Locate the cell with the specified text and output its (x, y) center coordinate. 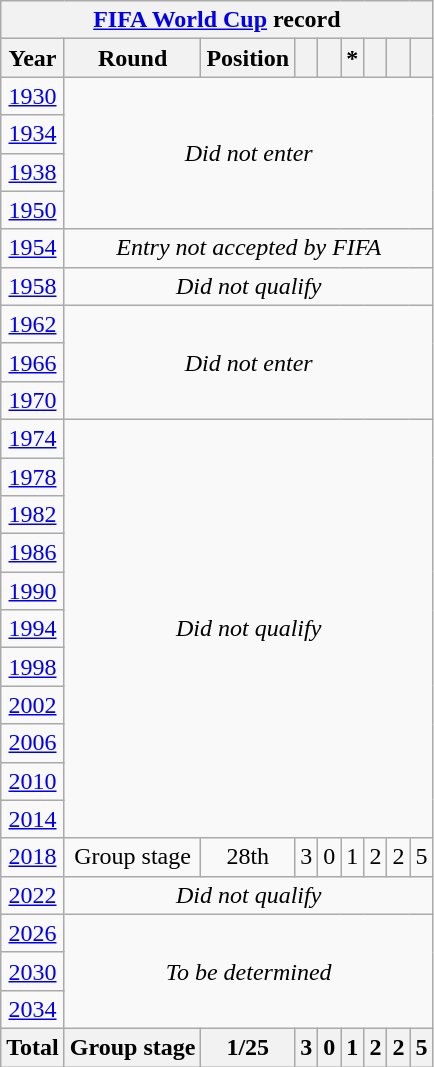
1954 (33, 248)
1966 (33, 362)
1934 (33, 134)
* (352, 58)
FIFA World Cup record (217, 20)
Position (248, 58)
1962 (33, 324)
Round (132, 58)
2018 (33, 857)
Year (33, 58)
1970 (33, 400)
2026 (33, 933)
1986 (33, 553)
1/25 (248, 1047)
1998 (33, 667)
2034 (33, 1009)
2022 (33, 895)
1978 (33, 477)
28th (248, 857)
2010 (33, 781)
1990 (33, 591)
1994 (33, 629)
1974 (33, 438)
1958 (33, 286)
2030 (33, 971)
1982 (33, 515)
2006 (33, 743)
2002 (33, 705)
1950 (33, 210)
2014 (33, 819)
To be determined (248, 971)
Entry not accepted by FIFA (248, 248)
1930 (33, 96)
1938 (33, 172)
Total (33, 1047)
